Search for the cell housing the specified text and yield its [X, Y] center coordinate. 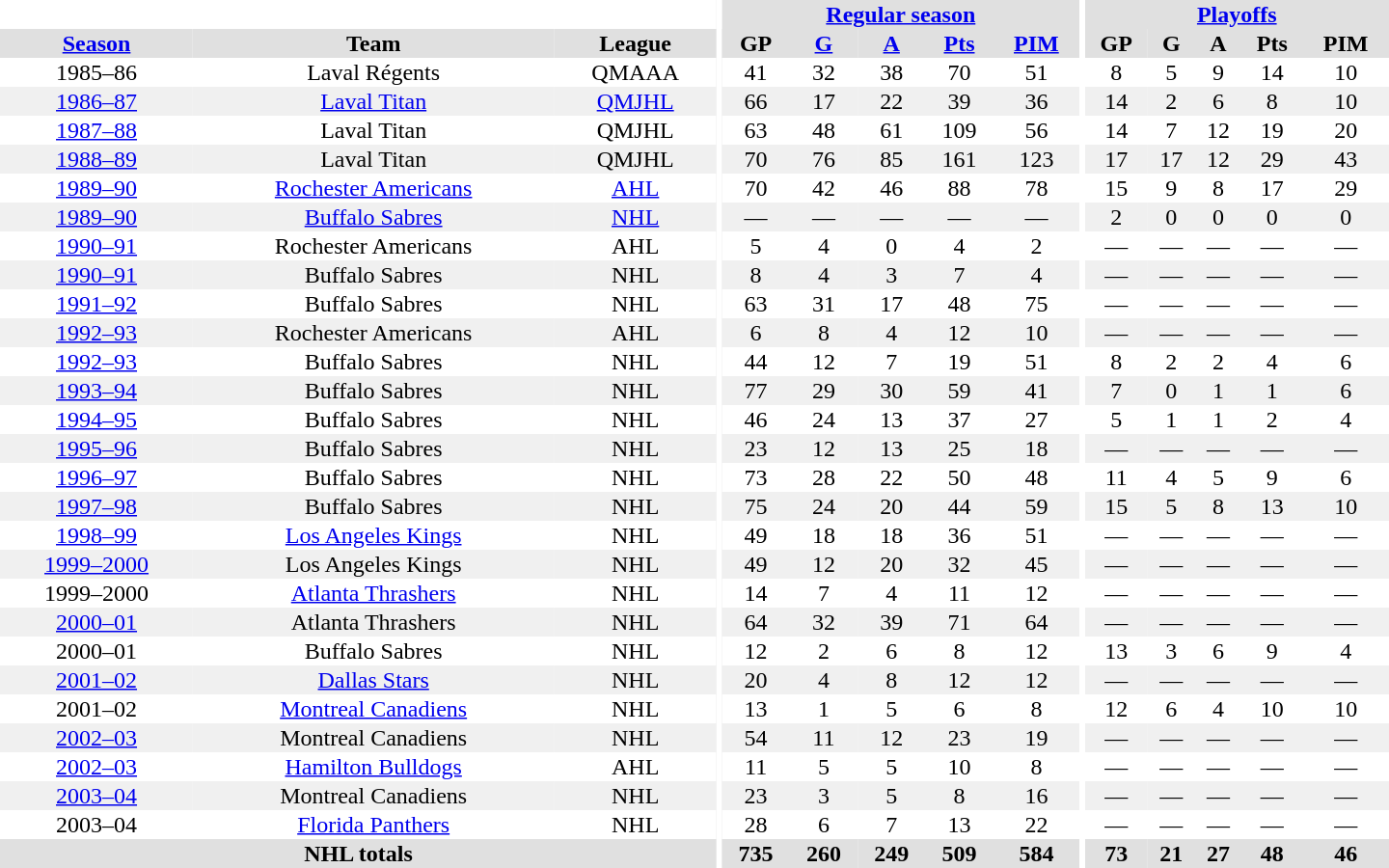
249 [891, 854]
1996–97 [96, 477]
25 [959, 448]
123 [1037, 159]
1998–99 [96, 535]
Laval Régents [373, 72]
76 [824, 159]
1988–89 [96, 159]
509 [959, 854]
56 [1037, 130]
Hamilton Bulldogs [373, 767]
1993–94 [96, 391]
Playoffs [1237, 14]
735 [755, 854]
Season [96, 43]
Team [373, 43]
45 [1037, 564]
League [635, 43]
16 [1037, 796]
1991–92 [96, 304]
Regular season [901, 14]
260 [824, 854]
61 [891, 130]
1986–87 [96, 101]
1997–98 [96, 506]
42 [824, 188]
88 [959, 188]
43 [1346, 159]
Dallas Stars [373, 680]
31 [824, 304]
71 [959, 622]
77 [755, 391]
QMAAA [635, 72]
78 [1037, 188]
54 [755, 738]
38 [891, 72]
66 [755, 101]
1994–95 [96, 420]
30 [891, 391]
50 [959, 477]
NHL totals [359, 854]
161 [959, 159]
1985–86 [96, 72]
584 [1037, 854]
37 [959, 420]
Florida Panthers [373, 825]
21 [1171, 854]
109 [959, 130]
1995–96 [96, 448]
1987–88 [96, 130]
85 [891, 159]
